Identify which cell holds the provided text, then report its [X, Y] central coordinate. 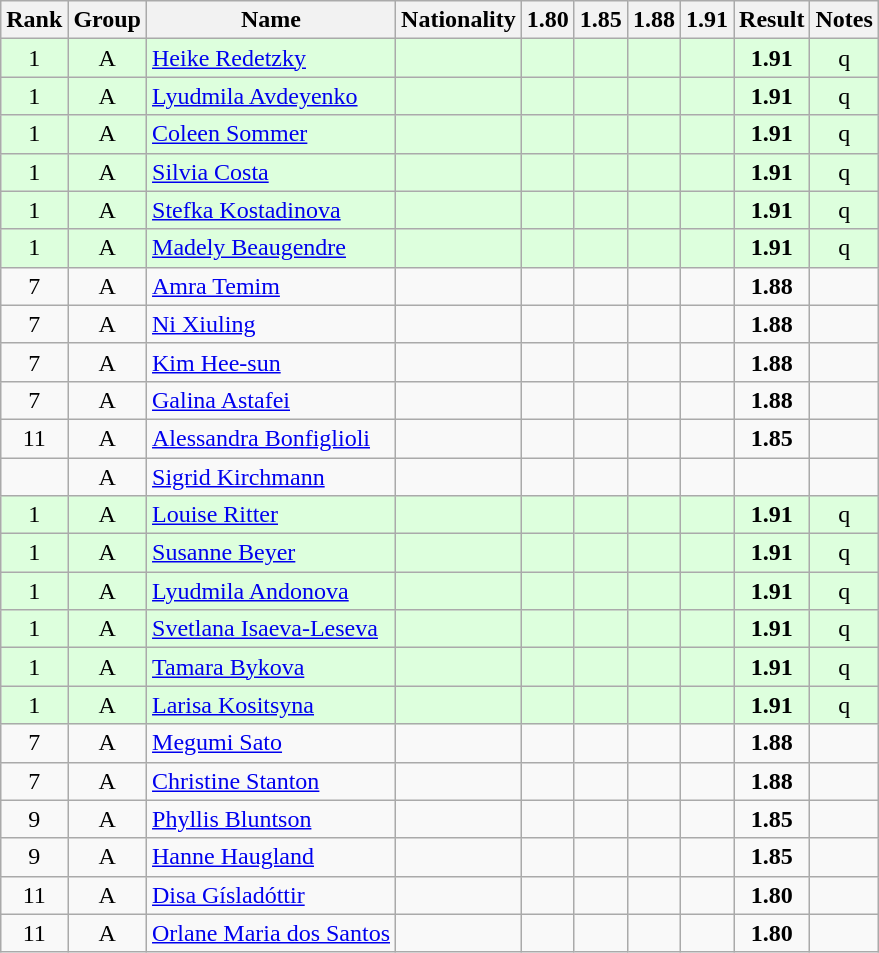
Rank [34, 20]
Stefka Kostadinova [272, 210]
Svetlana Isaeva-Leseva [272, 629]
Megumi Sato [272, 743]
Nationality [459, 20]
Lyudmila Andonova [272, 591]
Susanne Beyer [272, 553]
Madely Beaugendre [272, 248]
Larisa Kositsyna [272, 705]
Orlane Maria dos Santos [272, 933]
Group [108, 20]
Louise Ritter [272, 515]
Coleen Sommer [272, 134]
Phyllis Bluntson [272, 819]
Result [772, 20]
Disa Gísladóttir [272, 895]
Heike Redetzky [272, 58]
Kim Hee-sun [272, 362]
Notes [844, 20]
Ni Xiuling [272, 324]
Alessandra Bonfiglioli [272, 438]
Lyudmila Avdeyenko [272, 96]
Tamara Bykova [272, 667]
Amra Temim [272, 286]
Silvia Costa [272, 172]
Galina Astafei [272, 400]
Hanne Haugland [272, 857]
Sigrid Kirchmann [272, 477]
Name [272, 20]
Christine Stanton [272, 781]
